Output the [X, Y] coordinate of the center of the cell containing the given text.  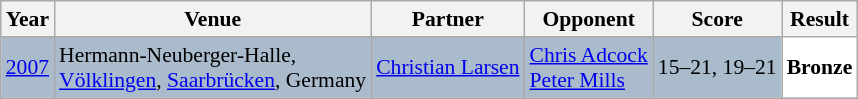
Result [820, 19]
Score [718, 19]
2007 [28, 68]
Partner [448, 19]
15–21, 19–21 [718, 68]
Year [28, 19]
Chris Adcock Peter Mills [589, 68]
Bronze [820, 68]
Christian Larsen [448, 68]
Hermann-Neuberger-Halle,Völklingen, Saarbrücken, Germany [212, 68]
Opponent [589, 19]
Venue [212, 19]
